Return the [X, Y] coordinate for the center point of the cell that contains the specified text.  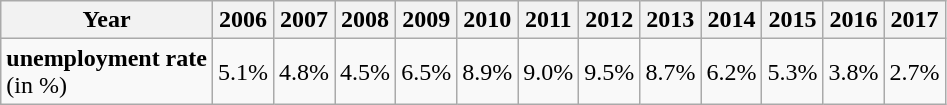
8.7% [670, 72]
2012 [610, 20]
2007 [304, 20]
5.3% [792, 72]
2.7% [914, 72]
8.9% [488, 72]
6.2% [732, 72]
2006 [242, 20]
2014 [732, 20]
2008 [366, 20]
2011 [548, 20]
5.1% [242, 72]
9.0% [548, 72]
6.5% [426, 72]
2010 [488, 20]
2015 [792, 20]
4.5% [366, 72]
2016 [854, 20]
2013 [670, 20]
Year [107, 20]
4.8% [304, 72]
unemployment rate(in %) [107, 72]
2017 [914, 20]
3.8% [854, 72]
9.5% [610, 72]
2009 [426, 20]
